Identify which cell holds the provided text, then report its [X, Y] central coordinate. 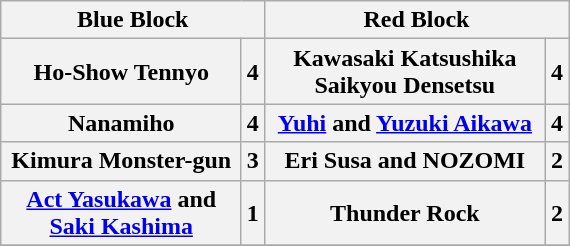
1 [252, 212]
Red Block [416, 20]
Act Yasukawa and Saki Kashima [121, 212]
3 [252, 161]
Eri Susa and NOZOMI [404, 161]
Nanamiho [121, 123]
Kimura Monster-gun [121, 161]
Ho-Show Tennyo [121, 72]
Kawasaki Katsushika Saikyou Densetsu [404, 72]
Blue Block [132, 20]
Yuhi and Yuzuki Aikawa [404, 123]
Thunder Rock [404, 212]
